Find where the given text appears and provide that cell's center as (X, Y) coordinate. 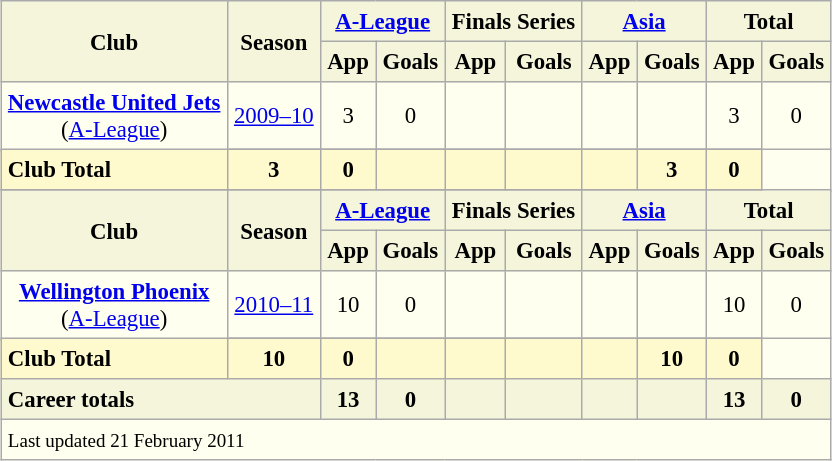
Career totals (160, 399)
Newcastle United Jets(A-League) (114, 116)
Last updated 21 February 2011 (416, 439)
Wellington Phoenix(A-League) (114, 305)
2009–10 (274, 116)
2010–11 (274, 305)
